Return (x, y) of the center of cell containing provided text 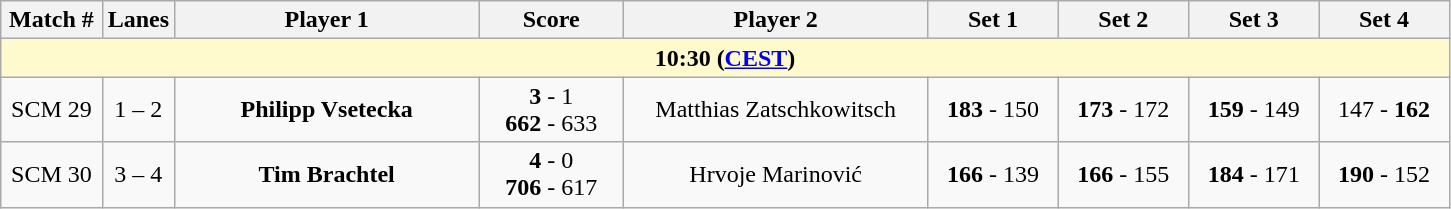
Tim Brachtel (327, 174)
1 – 2 (138, 110)
SCM 29 (52, 110)
Hrvoje Marinović (776, 174)
Lanes (138, 20)
Player 1 (327, 20)
184 - 171 (1253, 174)
4 - 0 706 - 617 (552, 174)
183 - 150 (993, 110)
159 - 149 (1253, 110)
Set 1 (993, 20)
Match # (52, 20)
Matthias Zatschkowitsch (776, 110)
Set 2 (1123, 20)
190 - 152 (1384, 174)
3 - 1 662 - 633 (552, 110)
173 - 172 (1123, 110)
Set 4 (1384, 20)
147 - 162 (1384, 110)
Player 2 (776, 20)
Set 3 (1253, 20)
166 - 155 (1123, 174)
166 - 139 (993, 174)
SCM 30 (52, 174)
3 – 4 (138, 174)
Philipp Vsetecka (327, 110)
10:30 (CEST) (725, 58)
Score (552, 20)
